From the cell containing the given text, extract its center point as [X, Y] coordinate. 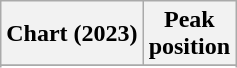
Chart (2023) [72, 34]
Peakposition [189, 34]
